Capture the cell that displays the provided text and extract its [X, Y] central coordinate. 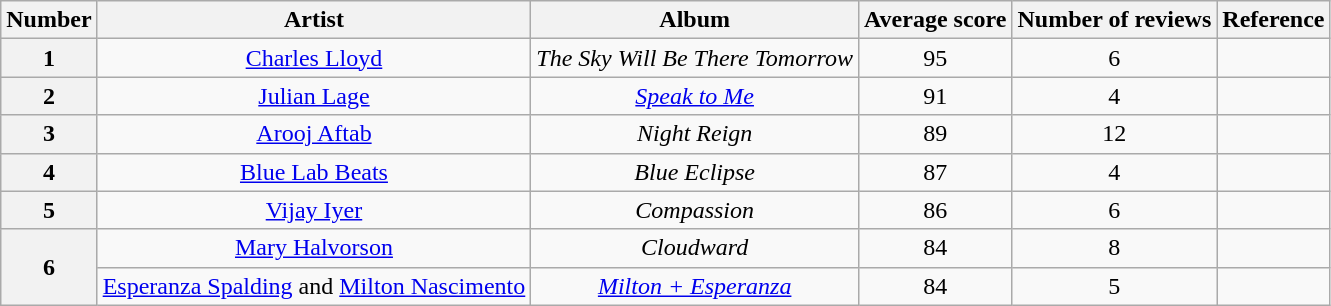
Night Reign [695, 134]
1 [49, 58]
Blue Lab Beats [314, 172]
Vijay Iyer [314, 210]
91 [936, 96]
Album [695, 20]
87 [936, 172]
Average score [936, 20]
86 [936, 210]
3 [49, 134]
Blue Eclipse [695, 172]
95 [936, 58]
Speak to Me [695, 96]
Milton + Esperanza [695, 286]
Julian Lage [314, 96]
Reference [1274, 20]
Number of reviews [1114, 20]
The Sky Will Be There Tomorrow [695, 58]
Esperanza Spalding and Milton Nascimento [314, 286]
8 [1114, 248]
Arooj Aftab [314, 134]
12 [1114, 134]
Cloudward [695, 248]
Compassion [695, 210]
89 [936, 134]
2 [49, 96]
Mary Halvorson [314, 248]
Artist [314, 20]
Number [49, 20]
Charles Lloyd [314, 58]
